Identify which cell holds the provided text, then report its [X, Y] central coordinate. 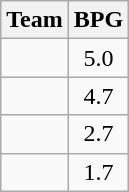
BPG [98, 20]
Team [35, 20]
5.0 [98, 58]
2.7 [98, 134]
1.7 [98, 172]
4.7 [98, 96]
